Provide the (x, y) coordinate of the cell's center where the given text is located.  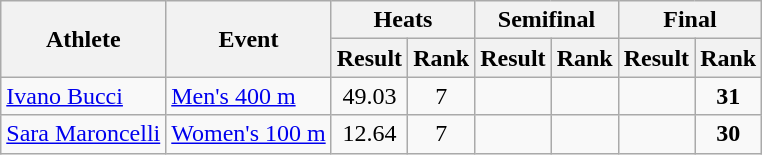
Women's 100 m (248, 134)
Heats (403, 20)
Ivano Bucci (84, 96)
49.03 (369, 96)
Event (248, 39)
31 (728, 96)
12.64 (369, 134)
Final (690, 20)
Men's 400 m (248, 96)
Sara Maroncelli (84, 134)
Semifinal (547, 20)
30 (728, 134)
Athlete (84, 39)
